Return (X, Y) of the center of cell containing provided text 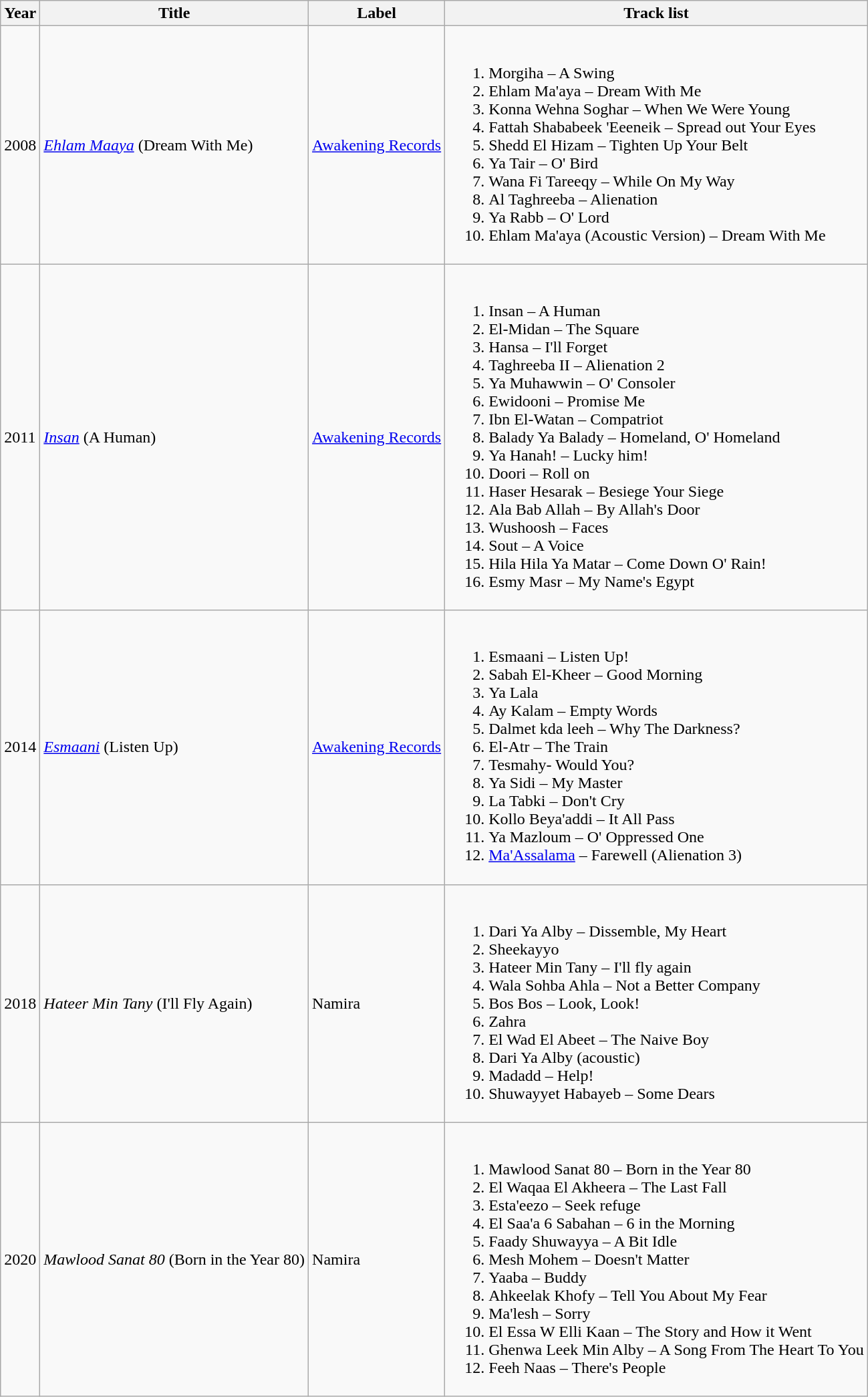
2008 (20, 145)
Ehlam Maaya (Dream With Me) (174, 145)
Track list (656, 13)
2011 (20, 437)
Insan (A Human) (174, 437)
Hateer Min Tany (I'll Fly Again) (174, 1003)
2020 (20, 1259)
Label (377, 13)
Title (174, 13)
2018 (20, 1003)
Year (20, 13)
Esmaani (Listen Up) (174, 747)
2014 (20, 747)
Mawlood Sanat 80 (Born in the Year 80) (174, 1259)
